Output the [x, y] coordinate of the center of the cell containing the given text.  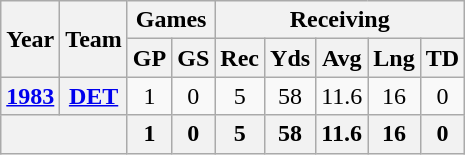
1983 [30, 96]
Lng [394, 58]
DET [94, 96]
Games [170, 20]
Avg [342, 58]
GP [149, 58]
GS [194, 58]
Yds [290, 58]
Year [30, 39]
Team [94, 39]
Rec [240, 58]
Receiving [340, 20]
TD [442, 58]
